For the text-containing cell, return its midpoint in [X, Y] coordinate format. 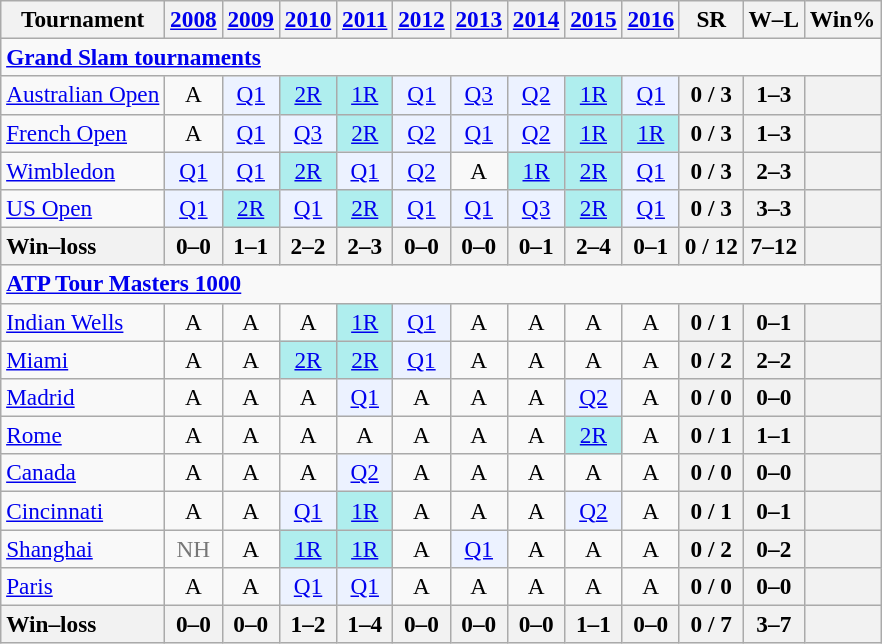
Wimbledon [83, 170]
Cincinnati [83, 510]
0–2 [774, 548]
Win% [842, 19]
7–12 [774, 246]
NH [194, 548]
2–4 [594, 246]
Shanghai [83, 548]
2009 [250, 19]
3–3 [774, 208]
Madrid [83, 397]
2013 [478, 19]
ATP Tour Masters 1000 [441, 284]
French Open [83, 133]
1–4 [365, 624]
Paris [83, 586]
2012 [422, 19]
2008 [194, 19]
US Open [83, 208]
Canada [83, 473]
2016 [650, 19]
Indian Wells [83, 322]
1–2 [308, 624]
Miami [83, 359]
0 / 12 [711, 246]
2010 [308, 19]
W–L [774, 19]
Rome [83, 435]
3–7 [774, 624]
2014 [536, 19]
0 / 7 [711, 624]
Tournament [83, 19]
2015 [594, 19]
Australian Open [83, 95]
2011 [365, 19]
SR [711, 19]
Grand Slam tournaments [441, 57]
